Search for the cell housing the specified text and yield its (X, Y) center coordinate. 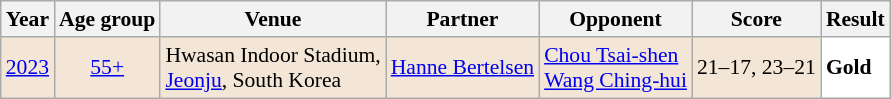
55+ (107, 68)
Age group (107, 19)
2023 (28, 68)
Venue (272, 19)
Hwasan Indoor Stadium,Jeonju, South Korea (272, 68)
21–17, 23–21 (756, 68)
Chou Tsai-shen Wang Ching-hui (616, 68)
Score (756, 19)
Gold (856, 68)
Result (856, 19)
Year (28, 19)
Partner (462, 19)
Hanne Bertelsen (462, 68)
Opponent (616, 19)
